Locate the cell with the specified text and output its [x, y] center coordinate. 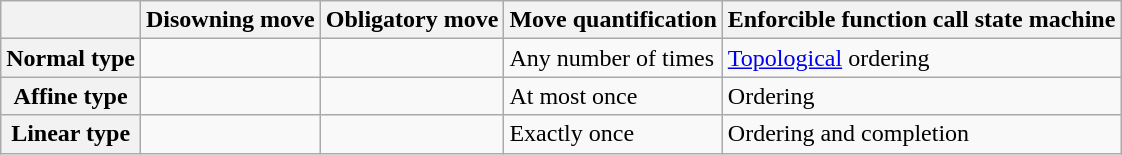
At most once [613, 96]
Ordering and completion [922, 134]
Ordering [922, 96]
Enforcible function call state machine [922, 20]
Topological ordering [922, 58]
Move quantification [613, 20]
Normal type [71, 58]
Exactly once [613, 134]
Linear type [71, 134]
Any number of times [613, 58]
Obligatory move [412, 20]
Affine type [71, 96]
Disowning move [230, 20]
